For the text-containing cell, return its midpoint in (X, Y) coordinate format. 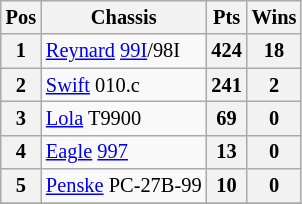
424 (226, 51)
10 (226, 186)
5 (21, 186)
Eagle 997 (124, 152)
18 (274, 51)
Swift 010.c (124, 85)
241 (226, 85)
Penske PC-27B-99 (124, 186)
69 (226, 118)
3 (21, 118)
Pts (226, 17)
13 (226, 152)
Pos (21, 17)
Reynard 99I/98I (124, 51)
Lola T9900 (124, 118)
4 (21, 152)
1 (21, 51)
Wins (274, 17)
Chassis (124, 17)
